From the cell containing the given text, extract its center point as (x, y) coordinate. 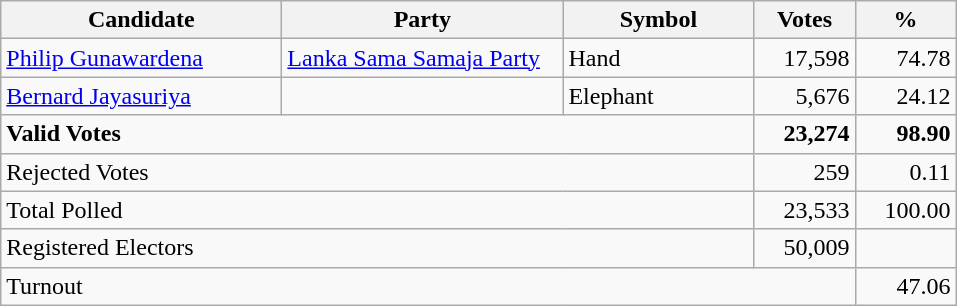
Votes (804, 20)
98.90 (906, 134)
259 (804, 172)
23,274 (804, 134)
Hand (658, 58)
Turnout (428, 286)
Valid Votes (378, 134)
Symbol (658, 20)
% (906, 20)
Lanka Sama Samaja Party (422, 58)
47.06 (906, 286)
100.00 (906, 210)
Registered Electors (378, 248)
17,598 (804, 58)
Candidate (142, 20)
23,533 (804, 210)
0.11 (906, 172)
Elephant (658, 96)
Bernard Jayasuriya (142, 96)
50,009 (804, 248)
24.12 (906, 96)
Party (422, 20)
74.78 (906, 58)
Rejected Votes (378, 172)
Philip Gunawardena (142, 58)
Total Polled (378, 210)
5,676 (804, 96)
